Output the [x, y] coordinate of the center of the cell containing the given text.  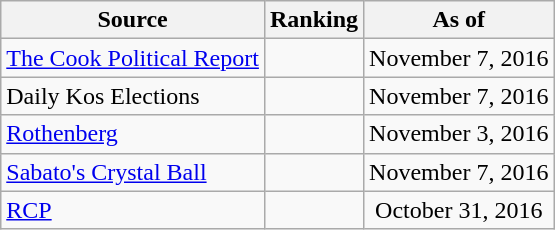
Sabato's Crystal Ball [133, 172]
As of [459, 20]
RCP [133, 210]
The Cook Political Report [133, 58]
Rothenberg [133, 134]
October 31, 2016 [459, 210]
Ranking [314, 20]
Source [133, 20]
November 3, 2016 [459, 134]
Daily Kos Elections [133, 96]
